Extract the (X, Y) coordinate from the center of the cell holding the provided text.  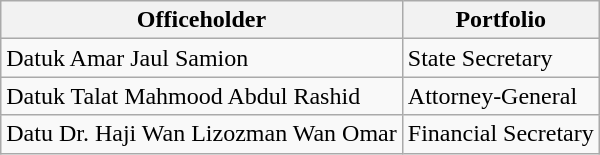
Datuk Talat Mahmood Abdul Rashid (202, 96)
Portfolio (500, 20)
Financial Secretary (500, 134)
State Secretary (500, 58)
Datuk Amar Jaul Samion (202, 58)
Datu Dr. Haji Wan Lizozman Wan Omar (202, 134)
Officeholder (202, 20)
Attorney-General (500, 96)
